Return the [X, Y] coordinate for the center point of the cell that contains the specified text.  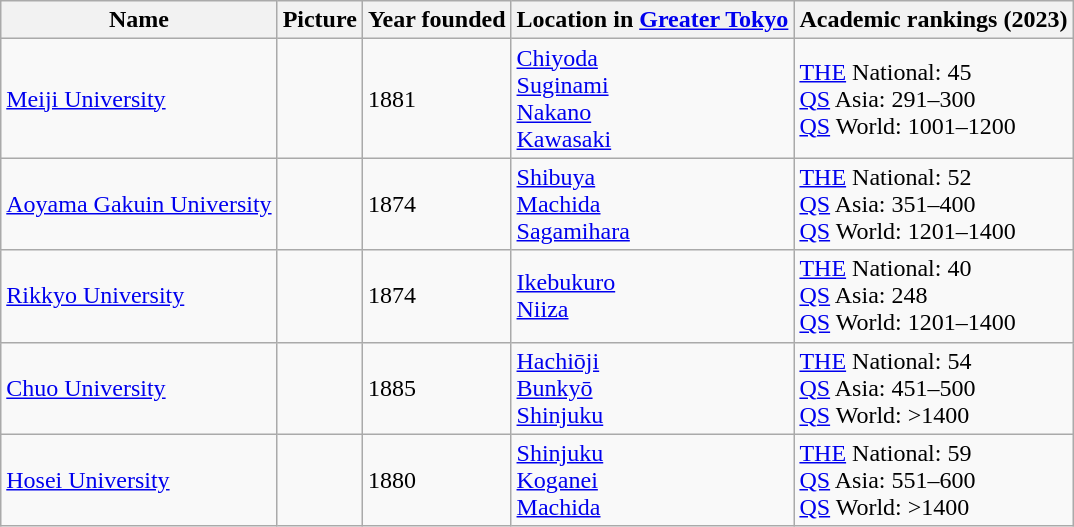
1881 [436, 98]
IkebukuroNiiza [652, 296]
Rikkyo University [139, 296]
Meiji University [139, 98]
1880 [436, 480]
Picture [320, 20]
Year founded [436, 20]
ChiyodaSuginamiNakanoKawasaki [652, 98]
ShibuyaMachidaSagamihara [652, 204]
ShinjukuKoganeiMachida [652, 480]
THE National: 52QS Asia: 351–400QS World: 1201–1400 [934, 204]
1885 [436, 388]
HachiōjiBunkyōShinjuku [652, 388]
Chuo University [139, 388]
Academic rankings (2023) [934, 20]
Location in Greater Tokyo [652, 20]
THE National: 54QS Asia: 451–500QS World: >1400 [934, 388]
Aoyama Gakuin University [139, 204]
Hosei University [139, 480]
THE National: 45QS Asia: 291–300QS World: 1001–1200 [934, 98]
THE National: 40QS Asia: 248QS World: 1201–1400 [934, 296]
Name [139, 20]
THE National: 59QS Asia: 551–600QS World: >1400 [934, 480]
